Detect which cell encompasses the target text, then output its [x, y] center coordinate. 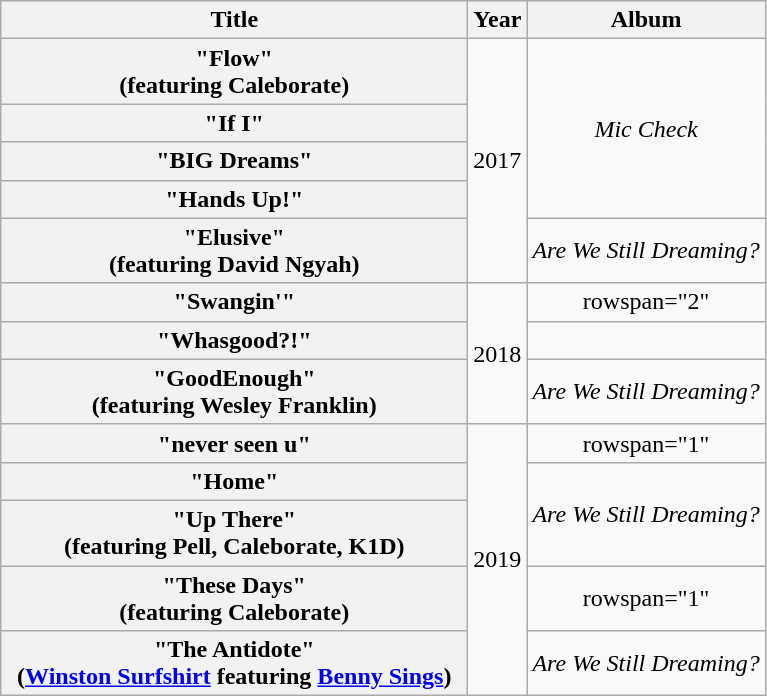
Mic Check [646, 128]
"Home" [234, 481]
"GoodEnough"(featuring Wesley Franklin) [234, 392]
2018 [498, 354]
"Hands Up!" [234, 199]
Title [234, 20]
rowspan="2" [646, 302]
2017 [498, 161]
"Elusive"(featuring David Ngyah) [234, 250]
Year [498, 20]
2019 [498, 560]
"Flow"(featuring Caleborate) [234, 72]
"If I" [234, 123]
"Whasgood?!" [234, 340]
"The Antidote"(Winston Surfshirt featuring Benny Sings) [234, 664]
"Swangin'" [234, 302]
"These Days"(featuring Caleborate) [234, 598]
"BIG Dreams" [234, 161]
Album [646, 20]
"Up There"(featuring Pell, Caleborate, K1D) [234, 532]
"never seen u" [234, 443]
